Detect which cell encompasses the target text, then output its (X, Y) center coordinate. 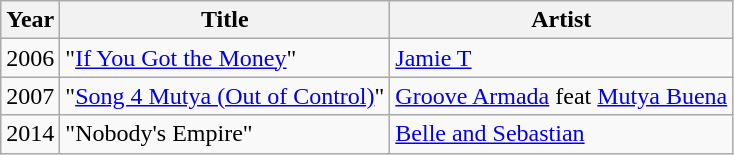
"If You Got the Money" (225, 58)
Title (225, 20)
Belle and Sebastian (562, 134)
2006 (30, 58)
"Nobody's Empire" (225, 134)
Jamie T (562, 58)
Year (30, 20)
2014 (30, 134)
Groove Armada feat Mutya Buena (562, 96)
2007 (30, 96)
Artist (562, 20)
"Song 4 Mutya (Out of Control)" (225, 96)
